Find where the given text appears and provide that cell's center as [x, y] coordinate. 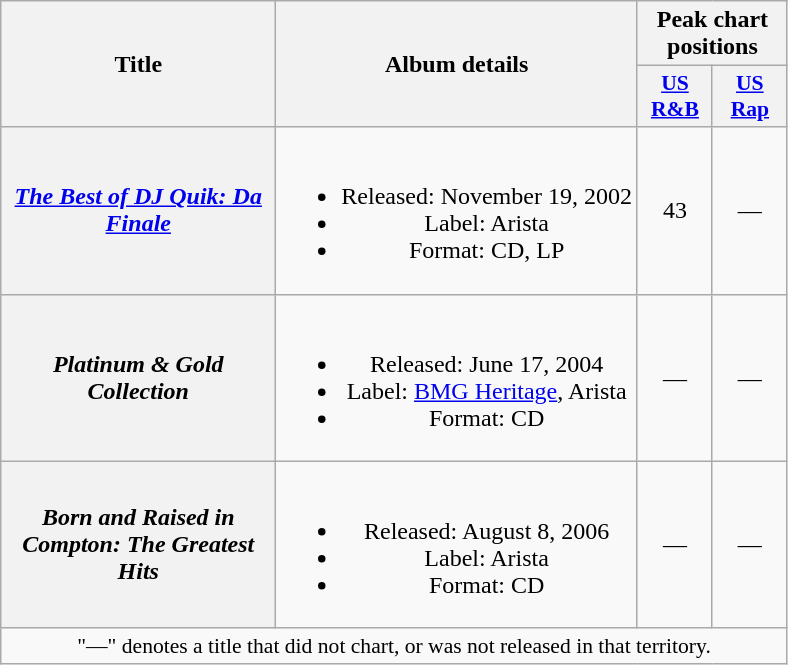
43 [674, 210]
Born and Raised in Compton: The Greatest Hits [138, 544]
US Rap [750, 96]
The Best of DJ Quik: Da Finale [138, 210]
Released: June 17, 2004Label: BMG Heritage, AristaFormat: CD [457, 378]
Released: November 19, 2002Label: AristaFormat: CD, LP [457, 210]
Peak chart positions [712, 34]
Title [138, 64]
"—" denotes a title that did not chart, or was not released in that territory. [394, 646]
Released: August 8, 2006Label: AristaFormat: CD [457, 544]
Album details [457, 64]
Platinum & Gold Collection [138, 378]
US R&B [674, 96]
